Locate the cell with the specified text and output its (x, y) center coordinate. 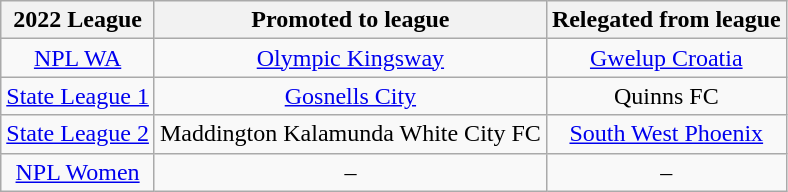
NPL Women (78, 172)
Maddington Kalamunda White City FC (350, 134)
2022 League (78, 20)
Relegated from league (666, 20)
NPL WA (78, 58)
Gwelup Croatia (666, 58)
Olympic Kingsway (350, 58)
State League 1 (78, 96)
Gosnells City (350, 96)
Promoted to league (350, 20)
Quinns FC (666, 96)
South West Phoenix (666, 134)
State League 2 (78, 134)
